Scan for the cell matching the given text and deliver its [x, y] coordinate at center. 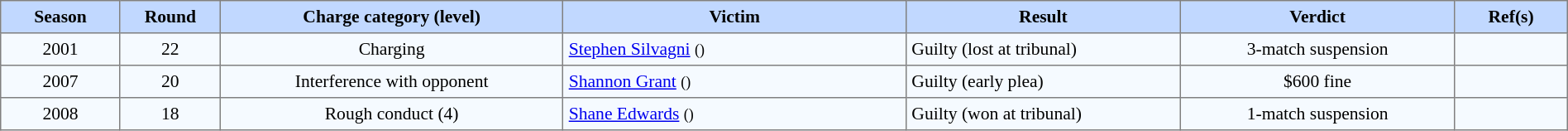
3-match suspension [1317, 50]
Guilty (early plea) [1044, 81]
Verdict [1317, 17]
Victim [734, 17]
Season [61, 17]
22 [170, 50]
20 [170, 81]
Charge category (level) [392, 17]
Round [170, 17]
2007 [61, 81]
Interference with opponent [392, 81]
Shane Edwards () [734, 114]
$600 fine [1317, 81]
Charging [392, 50]
Stephen Silvagni () [734, 50]
Ref(s) [1511, 17]
Shannon Grant () [734, 81]
Result [1044, 17]
2001 [61, 50]
2008 [61, 114]
18 [170, 114]
Rough conduct (4) [392, 114]
Guilty (won at tribunal) [1044, 114]
Guilty (lost at tribunal) [1044, 50]
1-match suspension [1317, 114]
